From the cell containing the given text, extract its center point as (x, y) coordinate. 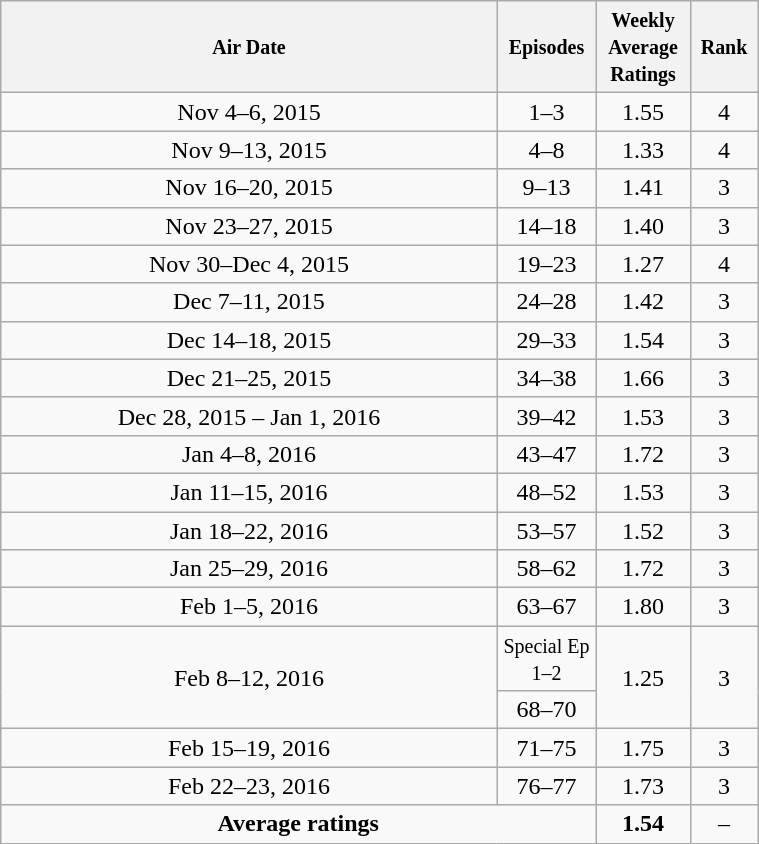
58–62 (546, 569)
1.40 (644, 226)
19–23 (546, 264)
Nov 30–Dec 4, 2015 (249, 264)
1.73 (644, 786)
Nov 16–20, 2015 (249, 188)
Dec 7–11, 2015 (249, 302)
71–75 (546, 748)
14–18 (546, 226)
34–38 (546, 378)
63–67 (546, 607)
68–70 (546, 710)
Jan 25–29, 2016 (249, 569)
4–8 (546, 150)
1.27 (644, 264)
1.25 (644, 678)
1.75 (644, 748)
Dec 28, 2015 – Jan 1, 2016 (249, 416)
39–42 (546, 416)
43–47 (546, 454)
53–57 (546, 531)
1.52 (644, 531)
24–28 (546, 302)
Jan 18–22, 2016 (249, 531)
1.66 (644, 378)
1.33 (644, 150)
Feb 22–23, 2016 (249, 786)
Air Date (249, 47)
Nov 9–13, 2015 (249, 150)
Dec 21–25, 2015 (249, 378)
Nov 4–6, 2015 (249, 112)
48–52 (546, 492)
Weekly Average Ratings (644, 47)
Special Ep 1–2 (546, 658)
1.42 (644, 302)
– (724, 824)
29–33 (546, 340)
Feb 1–5, 2016 (249, 607)
9–13 (546, 188)
Feb 8–12, 2016 (249, 678)
Rank (724, 47)
Dec 14–18, 2015 (249, 340)
1.80 (644, 607)
1.55 (644, 112)
1.41 (644, 188)
Jan 4–8, 2016 (249, 454)
76–77 (546, 786)
Episodes (546, 47)
Average ratings (298, 824)
Feb 15–19, 2016 (249, 748)
Nov 23–27, 2015 (249, 226)
Jan 11–15, 2016 (249, 492)
1–3 (546, 112)
